Search for the cell housing the specified text and yield its [x, y] center coordinate. 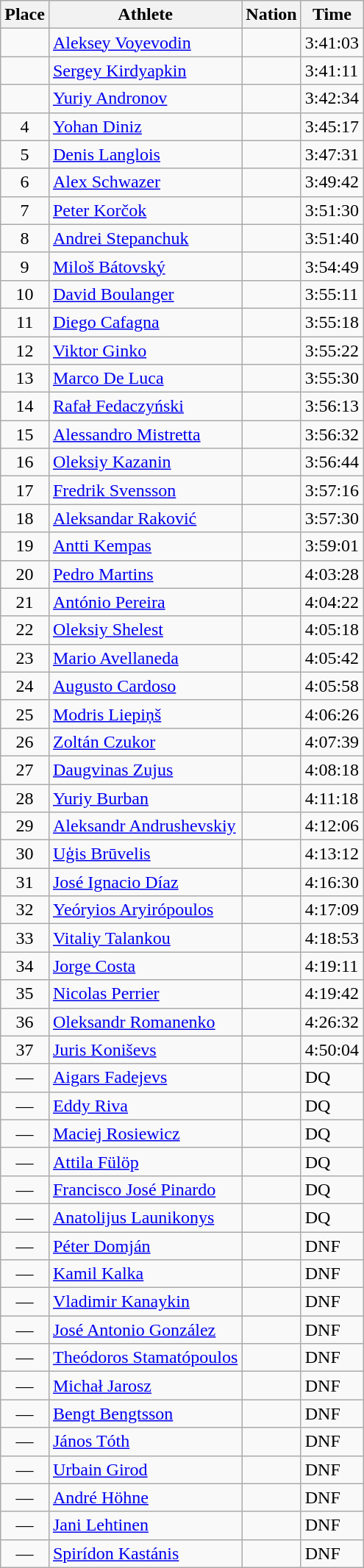
3:57:30 [332, 518]
15 [25, 434]
3:59:01 [332, 546]
Zoltán Czukor [145, 742]
4:19:11 [332, 966]
30 [25, 854]
Jorge Costa [145, 966]
28 [25, 798]
Péter Domján [145, 1246]
Oleksiy Shelest [145, 630]
Modris Liepiņš [145, 714]
Yohan Diniz [145, 126]
José Ignacio Díaz [145, 882]
Fredrik Svensson [145, 490]
18 [25, 518]
Augusto Cardoso [145, 686]
Uģis Brūvelis [145, 854]
Rafał Fedaczyński [145, 407]
Oleksiy Kazanin [145, 462]
9 [25, 266]
27 [25, 770]
Yuriy Andronov [145, 99]
3:55:11 [332, 294]
4:17:09 [332, 910]
Yuriy Burban [145, 798]
Diego Cafagna [145, 322]
Aigars Fadejevs [145, 1078]
Maciej Rosiewicz [145, 1134]
Miloš Bátovský [145, 266]
34 [25, 966]
Aleksandar Raković [145, 518]
8 [25, 238]
4:05:42 [332, 658]
Time [332, 15]
4:18:53 [332, 938]
13 [25, 379]
5 [25, 154]
33 [25, 938]
4:06:26 [332, 714]
Vladimir Kanaykin [145, 1302]
14 [25, 407]
Francisco José Pinardo [145, 1189]
4:03:28 [332, 574]
26 [25, 742]
José Antonio González [145, 1330]
Michał Jarosz [145, 1386]
Kamil Kalka [145, 1274]
17 [25, 490]
3:55:18 [332, 322]
Andrei Stepanchuk [145, 238]
Sergey Kirdyapkin [145, 71]
Eddy Riva [145, 1106]
David Boulanger [145, 294]
10 [25, 294]
3:45:17 [332, 126]
4:11:18 [332, 798]
Aleksandr Andrushevskiy [145, 826]
12 [25, 351]
29 [25, 826]
Juris Koniševs [145, 1050]
Bengt Bengtsson [145, 1414]
Daugvinas Zujus [145, 770]
4:04:22 [332, 602]
35 [25, 994]
11 [25, 322]
3:51:40 [332, 238]
4:50:04 [332, 1050]
Attila Fülöp [145, 1161]
22 [25, 630]
Denis Langlois [145, 154]
Alessandro Mistretta [145, 434]
Oleksandr Romanenko [145, 1022]
Alex Schwazer [145, 182]
23 [25, 658]
24 [25, 686]
3:51:30 [332, 210]
Nation [271, 15]
31 [25, 882]
4:05:18 [332, 630]
Yeóryios Aryirópoulos [145, 910]
3:41:03 [332, 43]
3:55:22 [332, 351]
4:12:06 [332, 826]
Spirídon Kastánis [145, 1553]
3:41:11 [332, 71]
António Pereira [145, 602]
3:42:34 [332, 99]
3:57:16 [332, 490]
Place [25, 15]
25 [25, 714]
16 [25, 462]
3:49:42 [332, 182]
Viktor Ginko [145, 351]
Aleksey Voyevodin [145, 43]
Anatolijus Launikonys [145, 1217]
Nicolas Perrier [145, 994]
Theódoros Stamatópoulos [145, 1358]
20 [25, 574]
4:26:32 [332, 1022]
7 [25, 210]
André Höhne [145, 1497]
3:56:32 [332, 434]
3:54:49 [332, 266]
3:47:31 [332, 154]
4:16:30 [332, 882]
János Tóth [145, 1442]
37 [25, 1050]
Marco De Luca [145, 379]
19 [25, 546]
4:19:42 [332, 994]
4:07:39 [332, 742]
Jani Lehtinen [145, 1525]
4 [25, 126]
Mario Avellaneda [145, 658]
Pedro Martins [145, 574]
4:05:58 [332, 686]
Urbain Girod [145, 1469]
Athlete [145, 15]
Peter Korčok [145, 210]
32 [25, 910]
6 [25, 182]
Antti Kempas [145, 546]
3:56:44 [332, 462]
3:56:13 [332, 407]
Vitaliy Talankou [145, 938]
3:55:30 [332, 379]
4:13:12 [332, 854]
4:08:18 [332, 770]
36 [25, 1022]
21 [25, 602]
